Return the (x, y) coordinate for the center point of the cell that contains the specified text.  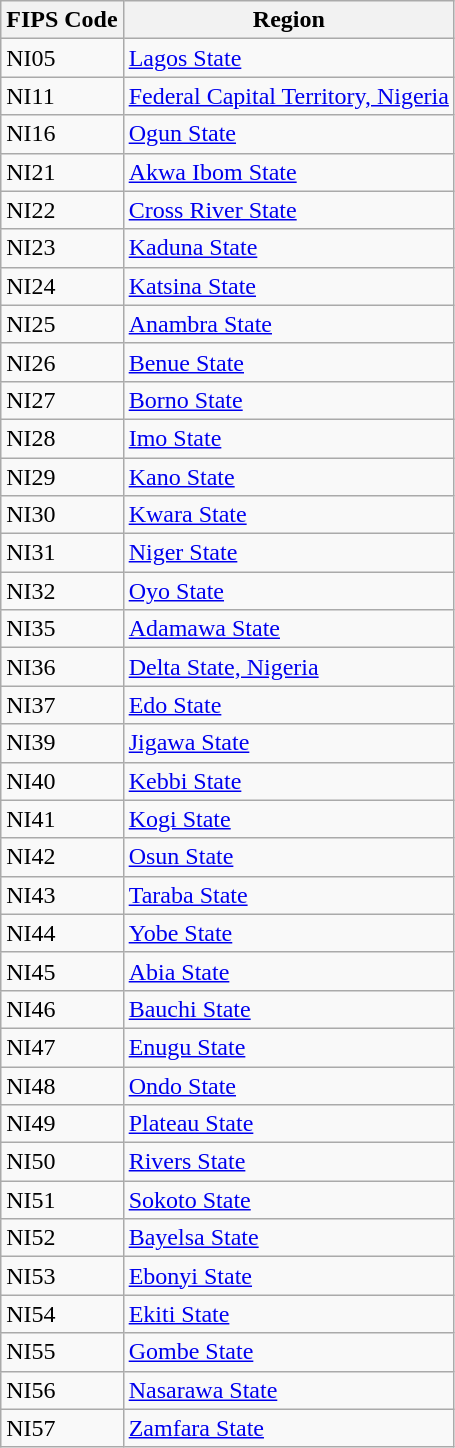
NI26 (62, 362)
Osun State (288, 857)
Niger State (288, 553)
NI25 (62, 324)
NI23 (62, 248)
NI53 (62, 1276)
Jigawa State (288, 743)
Zamfara State (288, 1428)
Kaduna State (288, 248)
NI39 (62, 743)
NI30 (62, 515)
Gombe State (288, 1352)
Oyo State (288, 591)
NI16 (62, 134)
Taraba State (288, 895)
NI28 (62, 438)
Ekiti State (288, 1314)
Enugu State (288, 1047)
NI27 (62, 400)
NI45 (62, 971)
NI37 (62, 705)
NI11 (62, 96)
NI24 (62, 286)
Borno State (288, 400)
Ebonyi State (288, 1276)
Ondo State (288, 1085)
NI22 (62, 210)
NI41 (62, 819)
Imo State (288, 438)
NI46 (62, 1009)
NI57 (62, 1428)
Nasarawa State (288, 1390)
Anambra State (288, 324)
NI32 (62, 591)
Akwa Ibom State (288, 172)
Kebbi State (288, 781)
Adamawa State (288, 629)
NI54 (62, 1314)
NI50 (62, 1162)
Katsina State (288, 286)
NI51 (62, 1200)
NI05 (62, 58)
FIPS Code (62, 20)
NI52 (62, 1238)
Ogun State (288, 134)
NI31 (62, 553)
Kogi State (288, 819)
Plateau State (288, 1124)
NI42 (62, 857)
Lagos State (288, 58)
Benue State (288, 362)
NI49 (62, 1124)
NI40 (62, 781)
Kwara State (288, 515)
Edo State (288, 705)
Federal Capital Territory, Nigeria (288, 96)
Abia State (288, 971)
NI48 (62, 1085)
Bauchi State (288, 1009)
Region (288, 20)
NI43 (62, 895)
NI29 (62, 477)
NI36 (62, 667)
NI47 (62, 1047)
Bayelsa State (288, 1238)
Rivers State (288, 1162)
Kano State (288, 477)
NI55 (62, 1352)
NI21 (62, 172)
Yobe State (288, 933)
Sokoto State (288, 1200)
NI44 (62, 933)
Cross River State (288, 210)
NI35 (62, 629)
Delta State, Nigeria (288, 667)
NI56 (62, 1390)
